Find where the given text appears and provide that cell's center as [X, Y] coordinate. 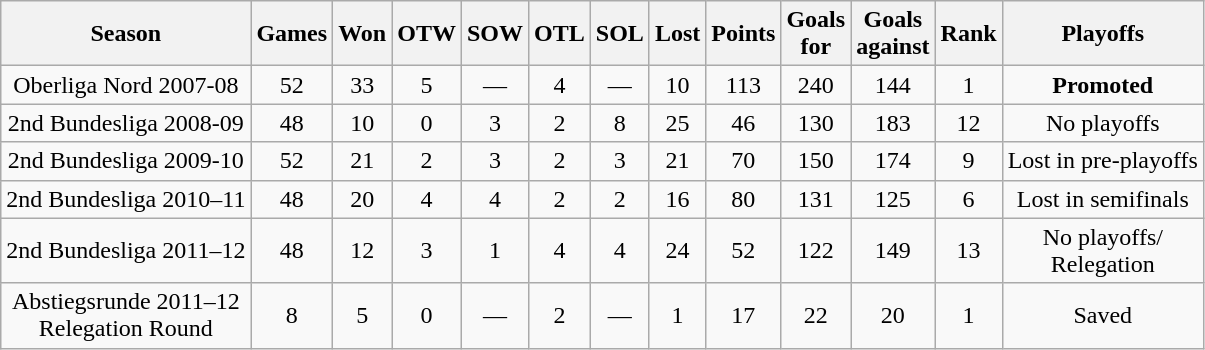
Abstiegsrunde 2011–12Relegation Round [126, 316]
Lost in pre-playoffs [1102, 161]
2nd Bundesliga 2011–12 [126, 250]
Season [126, 34]
25 [677, 123]
Saved [1102, 316]
113 [744, 85]
OTL [560, 34]
13 [968, 250]
174 [893, 161]
80 [744, 199]
46 [744, 123]
Playoffs [1102, 34]
240 [816, 85]
Points [744, 34]
2nd Bundesliga 2010–11 [126, 199]
125 [893, 199]
16 [677, 199]
Promoted [1102, 85]
122 [816, 250]
No playoffs/Relegation [1102, 250]
Rank [968, 34]
2nd Bundesliga 2008-09 [126, 123]
24 [677, 250]
33 [362, 85]
9 [968, 161]
Games [292, 34]
No playoffs [1102, 123]
SOL [620, 34]
Lost [677, 34]
SOW [494, 34]
130 [816, 123]
Goalsagainst [893, 34]
6 [968, 199]
OTW [427, 34]
144 [893, 85]
Oberliga Nord 2007-08 [126, 85]
183 [893, 123]
17 [744, 316]
70 [744, 161]
149 [893, 250]
150 [816, 161]
Goalsfor [816, 34]
Won [362, 34]
131 [816, 199]
Lost in semifinals [1102, 199]
22 [816, 316]
2nd Bundesliga 2009-10 [126, 161]
